Extract the [x, y] coordinate from the center of the cell holding the provided text.  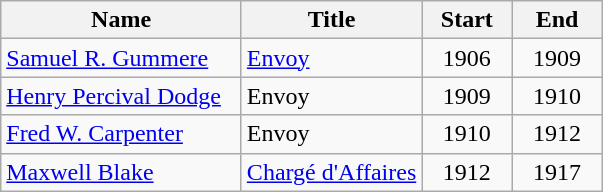
Henry Percival Dodge [122, 96]
1917 [557, 172]
1906 [467, 58]
Fred W. Carpenter [122, 134]
Name [122, 20]
Chargé d'Affaires [331, 172]
Maxwell Blake [122, 172]
Title [331, 20]
End [557, 20]
Start [467, 20]
Samuel R. Gummere [122, 58]
